Search for the cell housing the specified text and yield its (X, Y) center coordinate. 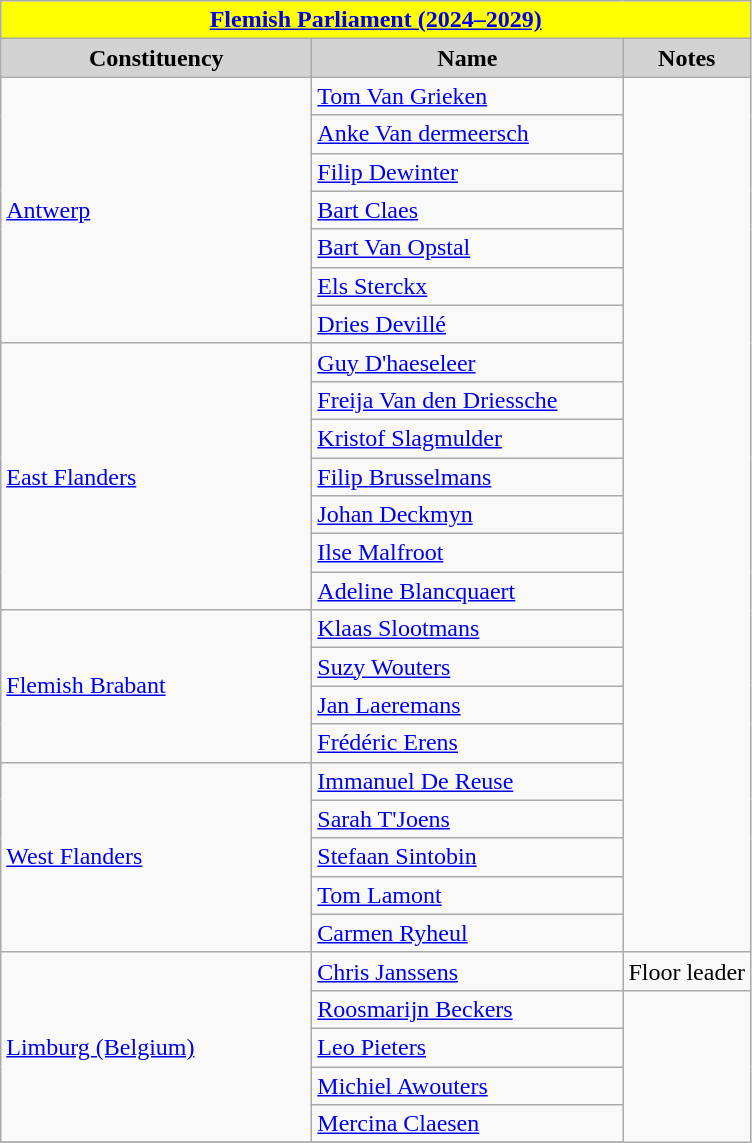
Guy D'haeseleer (468, 362)
Flemish Brabant (156, 686)
Kristof Slagmulder (468, 438)
Notes (687, 58)
Tom Lamont (468, 895)
Adeline Blancquaert (468, 591)
Freija Van den Driessche (468, 400)
Bart Van Opstal (468, 248)
Chris Janssens (468, 971)
Bart Claes (468, 210)
Tom Van Grieken (468, 96)
Constituency (156, 58)
Limburg (Belgium) (156, 1047)
Carmen Ryheul (468, 933)
Flemish Parliament (2024–2029) (376, 20)
Ilse Malfroot (468, 553)
Anke Van dermeersch (468, 134)
Filip Dewinter (468, 172)
Sarah T'Joens (468, 819)
Klaas Slootmans (468, 629)
Antwerp (156, 210)
Els Sterckx (468, 286)
Name (468, 58)
Stefaan Sintobin (468, 857)
Michiel Awouters (468, 1085)
Floor leader (687, 971)
Immanuel De Reuse (468, 781)
Frédéric Erens (468, 743)
Roosmarijn Beckers (468, 1009)
Filip Brusselmans (468, 477)
Mercina Claesen (468, 1124)
West Flanders (156, 857)
Leo Pieters (468, 1047)
Johan Deckmyn (468, 515)
East Flanders (156, 476)
Dries Devillé (468, 324)
Jan Laeremans (468, 705)
Suzy Wouters (468, 667)
